Scan for the cell matching the given text and deliver its (X, Y) coordinate at center. 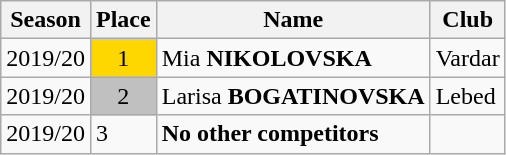
3 (123, 134)
Name (293, 20)
Club (468, 20)
Lebed (468, 96)
Season (46, 20)
No other competitors (293, 134)
Place (123, 20)
2 (123, 96)
Mia NIKOLOVSKA (293, 58)
Larisa BOGATINOVSKA (293, 96)
1 (123, 58)
Vardar (468, 58)
